Identify which cell holds the provided text, then report its [x, y] central coordinate. 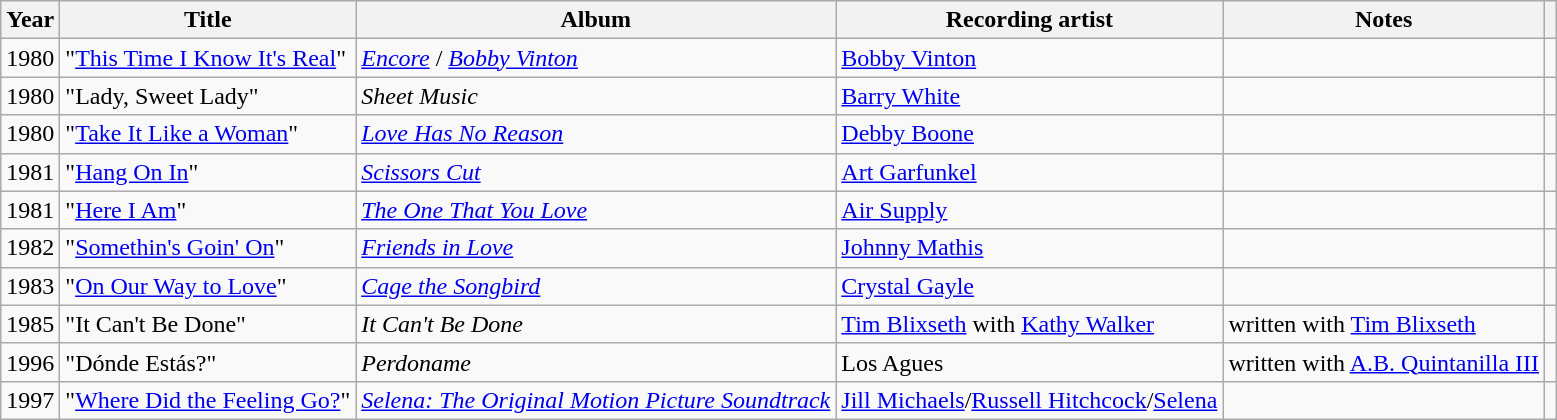
Cage the Songbird [596, 286]
It Can't Be Done [596, 324]
Love Has No Reason [596, 134]
Notes [1384, 20]
Perdoname [596, 362]
Bobby Vinton [1030, 58]
"Hang On In" [208, 172]
Johnny Mathis [1030, 248]
Tim Blixseth with Kathy Walker [1030, 324]
"On Our Way to Love" [208, 286]
The One That You Love [596, 210]
Year [30, 20]
Title [208, 20]
Los Agues [1030, 362]
Art Garfunkel [1030, 172]
"Somethin's Goin' On" [208, 248]
Recording artist [1030, 20]
"It Can't Be Done" [208, 324]
"Take It Like a Woman" [208, 134]
"Lady, Sweet Lady" [208, 96]
Friends in Love [596, 248]
Air Supply [1030, 210]
written with Tim Blixseth [1384, 324]
"This Time I Know It's Real" [208, 58]
1983 [30, 286]
1982 [30, 248]
written with A.B. Quintanilla III [1384, 362]
1997 [30, 400]
Crystal Gayle [1030, 286]
Sheet Music [596, 96]
Barry White [1030, 96]
Album [596, 20]
Scissors Cut [596, 172]
"Dónde Estás?" [208, 362]
"Where Did the Feeling Go?" [208, 400]
1996 [30, 362]
"Here I Am" [208, 210]
Debby Boone [1030, 134]
1985 [30, 324]
Encore / Bobby Vinton [596, 58]
Selena: The Original Motion Picture Soundtrack [596, 400]
Jill Michaels/Russell Hitchcock/Selena [1030, 400]
